Identify which cell holds the provided text, then report its (X, Y) central coordinate. 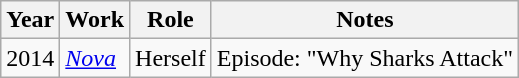
Nova (95, 58)
2014 (30, 58)
Herself (171, 58)
Role (171, 20)
Work (95, 20)
Year (30, 20)
Episode: "Why Sharks Attack" (364, 58)
Notes (364, 20)
